Extract the (X, Y) coordinate from the center of the cell holding the provided text.  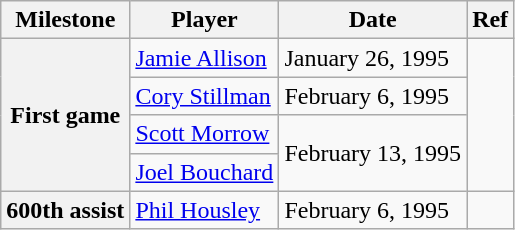
Milestone (66, 20)
Jamie Allison (204, 58)
Date (373, 20)
Cory Stillman (204, 96)
Ref (490, 20)
Joel Bouchard (204, 172)
Phil Housley (204, 210)
600th assist (66, 210)
February 13, 1995 (373, 153)
First game (66, 115)
Scott Morrow (204, 134)
Player (204, 20)
January 26, 1995 (373, 58)
